Output the (x, y) coordinate of the center of the cell containing the given text.  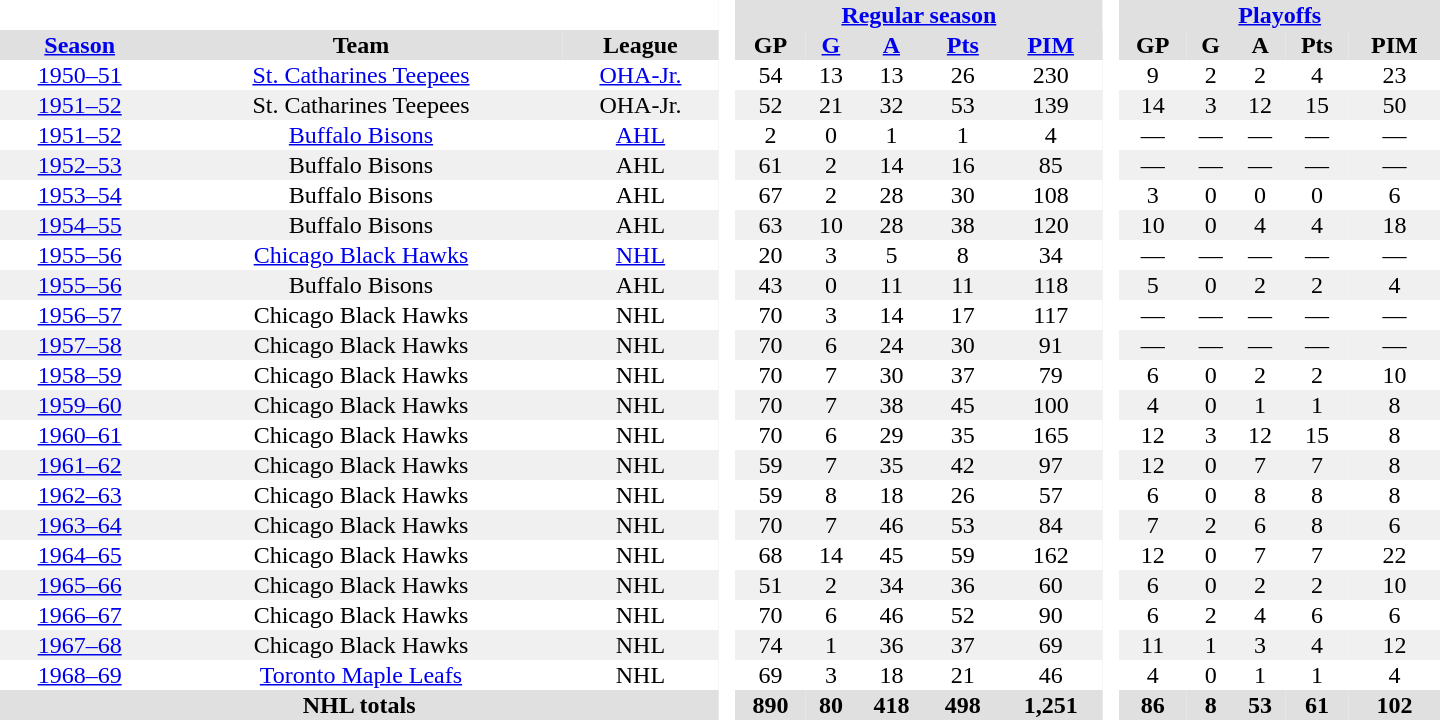
1959–60 (80, 405)
117 (1051, 315)
54 (770, 75)
1958–59 (80, 375)
165 (1051, 435)
100 (1051, 405)
890 (770, 705)
97 (1051, 465)
32 (892, 105)
1960–61 (80, 435)
102 (1394, 705)
22 (1394, 555)
57 (1051, 495)
Regular season (919, 15)
1957–58 (80, 345)
139 (1051, 105)
43 (770, 285)
1968–69 (80, 675)
74 (770, 645)
Season (80, 45)
162 (1051, 555)
68 (770, 555)
1,251 (1051, 705)
1961–62 (80, 465)
42 (962, 465)
84 (1051, 525)
Playoffs (1280, 15)
498 (962, 705)
1956–57 (80, 315)
1966–67 (80, 615)
1950–51 (80, 75)
NHL totals (359, 705)
120 (1051, 225)
Toronto Maple Leafs (360, 675)
1953–54 (80, 195)
23 (1394, 75)
1967–68 (80, 645)
1954–55 (80, 225)
60 (1051, 585)
League (641, 45)
86 (1152, 705)
90 (1051, 615)
63 (770, 225)
17 (962, 315)
79 (1051, 375)
50 (1394, 105)
20 (770, 255)
118 (1051, 285)
Team (360, 45)
51 (770, 585)
1965–66 (80, 585)
230 (1051, 75)
85 (1051, 165)
91 (1051, 345)
1963–64 (80, 525)
16 (962, 165)
9 (1152, 75)
1964–65 (80, 555)
67 (770, 195)
108 (1051, 195)
80 (830, 705)
29 (892, 435)
1962–63 (80, 495)
24 (892, 345)
418 (892, 705)
1952–53 (80, 165)
